Locate the cell with the specified text and output its (X, Y) center coordinate. 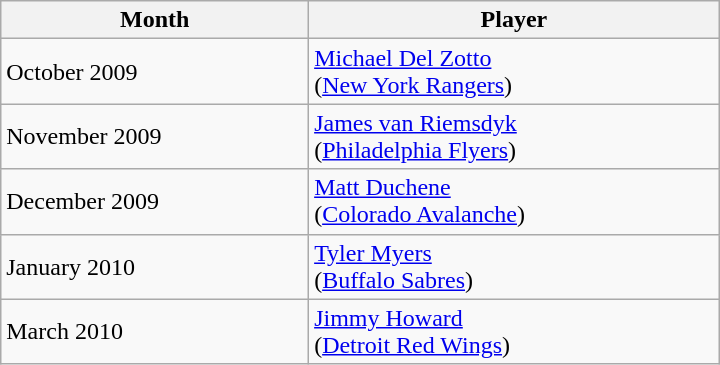
March 2010 (155, 332)
James van Riemsdyk(Philadelphia Flyers) (514, 136)
January 2010 (155, 266)
Player (514, 20)
November 2009 (155, 136)
Matt Duchene(Colorado Avalanche) (514, 202)
December 2009 (155, 202)
Michael Del Zotto(New York Rangers) (514, 72)
Tyler Myers(Buffalo Sabres) (514, 266)
Jimmy Howard(Detroit Red Wings) (514, 332)
Month (155, 20)
October 2009 (155, 72)
